Capture the cell that displays the provided text and extract its [x, y] central coordinate. 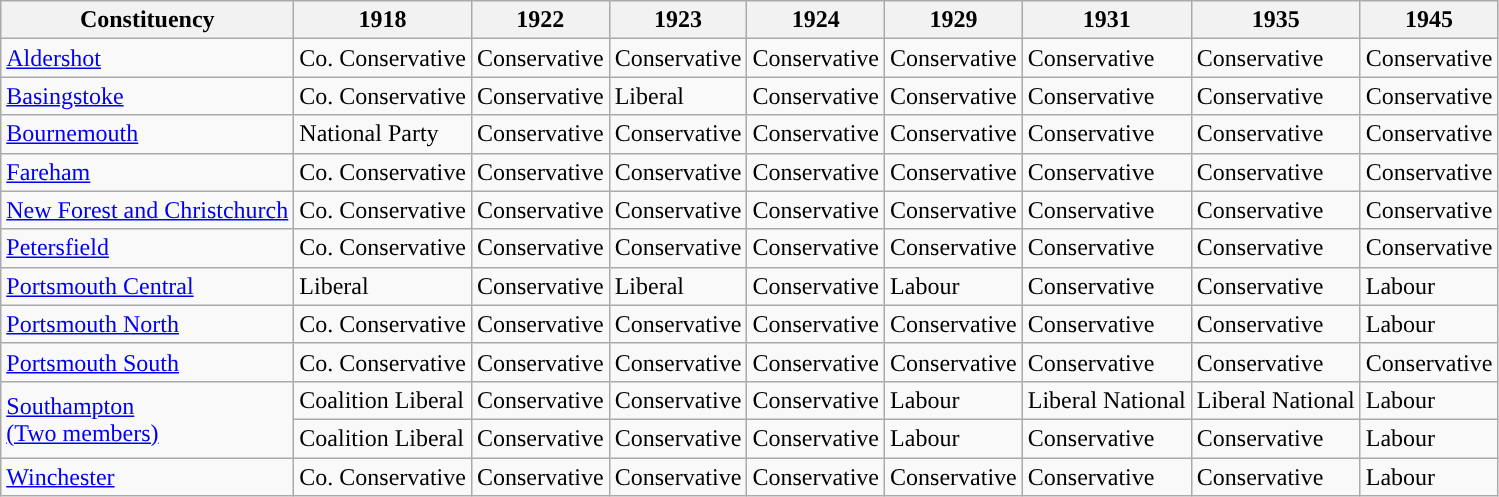
Fareham [148, 172]
1929 [954, 20]
1935 [1276, 20]
Basingstoke [148, 96]
1931 [1106, 20]
Portsmouth South [148, 362]
Aldershot [148, 58]
Petersfield [148, 248]
Portsmouth Central [148, 286]
Constituency [148, 20]
National Party [383, 134]
Bournemouth [148, 134]
1924 [816, 20]
New Forest and Christchurch [148, 210]
1945 [1429, 20]
1923 [678, 20]
1922 [540, 20]
Portsmouth North [148, 324]
Southampton(Two members) [148, 419]
1918 [383, 20]
Winchester [148, 477]
